Search for the cell housing the specified text and yield its (x, y) center coordinate. 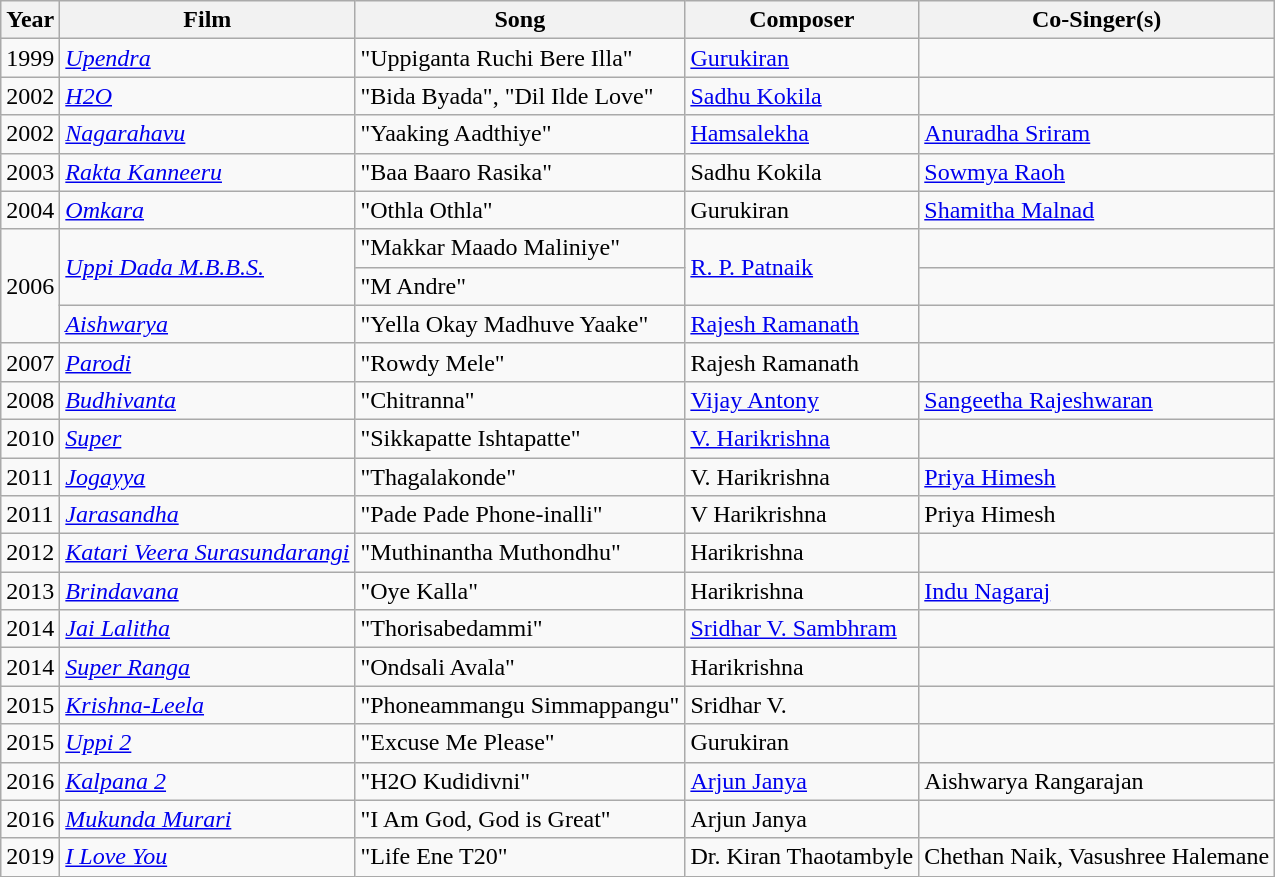
"Yella Okay Madhuve Yaake" (520, 324)
"Phoneammangu Simmappangu" (520, 705)
Indu Nagaraj (1097, 591)
Composer (802, 20)
Brindavana (208, 591)
"I Am God, God is Great" (520, 819)
Shamitha Malnad (1097, 210)
Uppi 2 (208, 743)
Film (208, 20)
Anuradha Sriram (1097, 134)
Uppi Dada M.B.B.S. (208, 267)
Sangeetha Rajeshwaran (1097, 400)
"Uppiganta Ruchi Bere Illa" (520, 58)
Jogayya (208, 477)
R. P. Patnaik (802, 267)
2007 (30, 362)
Rakta Kanneeru (208, 172)
"Yaaking Aadthiye" (520, 134)
Jarasandha (208, 515)
"Makkar Maado Maliniye" (520, 248)
Omkara (208, 210)
Budhivanta (208, 400)
2010 (30, 438)
"Muthinantha Muthondhu" (520, 553)
Parodi (208, 362)
"Ondsali Avala" (520, 667)
"Chitranna" (520, 400)
Sridhar V. Sambhram (802, 629)
Song (520, 20)
Dr. Kiran Thaotambyle (802, 857)
Vijay Antony (802, 400)
Krishna-Leela (208, 705)
"Sikkapatte Ishtapatte" (520, 438)
"Bida Byada", "Dil Ilde Love" (520, 96)
"Thagalakonde" (520, 477)
2003 (30, 172)
"Baa Baaro Rasika" (520, 172)
Kalpana 2 (208, 781)
"Rowdy Mele" (520, 362)
"Life Ene T20" (520, 857)
Katari Veera Surasundarangi (208, 553)
2008 (30, 400)
"Oye Kalla" (520, 591)
Super (208, 438)
Sowmya Raoh (1097, 172)
V Harikrishna (802, 515)
"M Andre" (520, 286)
Nagarahavu (208, 134)
Sridhar V. (802, 705)
Year (30, 20)
Upendra (208, 58)
2012 (30, 553)
Co-Singer(s) (1097, 20)
2013 (30, 591)
Hamsalekha (802, 134)
Aishwarya Rangarajan (1097, 781)
Super Ranga (208, 667)
1999 (30, 58)
Aishwarya (208, 324)
H2O (208, 96)
"Othla Othla" (520, 210)
"H2O Kudidivni" (520, 781)
"Pade Pade Phone-inalli" (520, 515)
2006 (30, 286)
Mukunda Murari (208, 819)
"Excuse Me Please" (520, 743)
2004 (30, 210)
Jai Lalitha (208, 629)
"Thorisabedammi" (520, 629)
I Love You (208, 857)
Chethan Naik, Vasushree Halemane (1097, 857)
2019 (30, 857)
